Extract the [x, y] coordinate from the center of the cell holding the provided text.  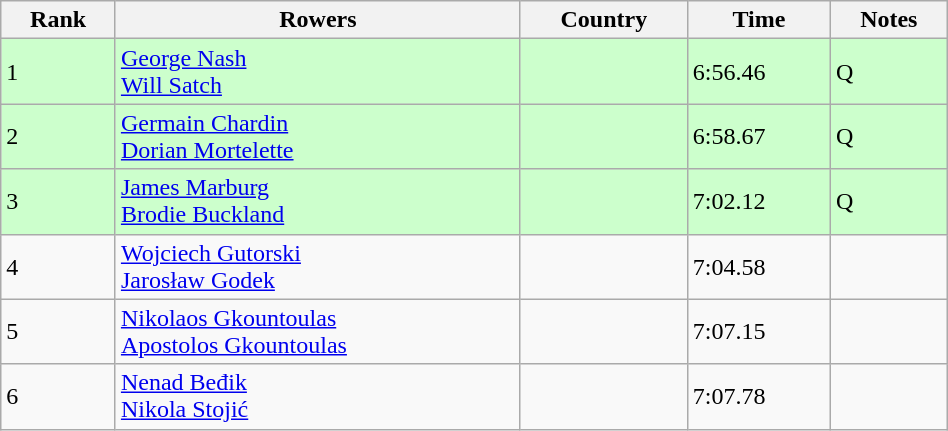
5 [58, 332]
3 [58, 202]
1 [58, 72]
Rowers [318, 20]
6:56.46 [758, 72]
James MarburgBrodie Buckland [318, 202]
7:07.78 [758, 396]
4 [58, 266]
Rank [58, 20]
7:07.15 [758, 332]
George NashWill Satch [318, 72]
6 [58, 396]
Nenad BeđikNikola Stojić [318, 396]
Nikolaos GkountoulasApostolos Gkountoulas [318, 332]
Country [604, 20]
7:02.12 [758, 202]
Germain ChardinDorian Mortelette [318, 136]
2 [58, 136]
7:04.58 [758, 266]
Notes [888, 20]
6:58.67 [758, 136]
Wojciech GutorskiJarosław Godek [318, 266]
Time [758, 20]
